Return (x, y) of the center of cell containing provided text 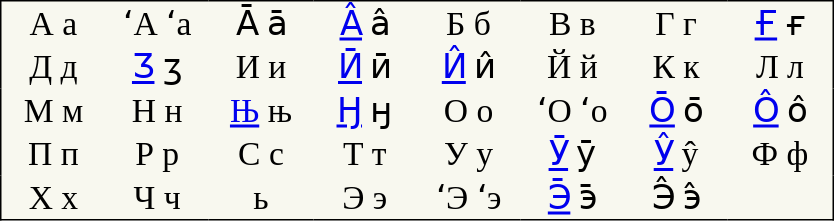
Н н (157, 110)
ь (261, 198)
Л л (780, 67)
Э̂ э̂ (676, 198)
Ч ч (157, 198)
Г г (676, 23)
А а (54, 23)
ʻА ʻа (157, 23)
О̄ о̄ (676, 110)
С с (261, 154)
Ӣ ӣ (365, 67)
Ӈ ӈ (365, 110)
Й й (572, 67)
Р р (157, 154)
Т т (365, 154)
О̂ о̂ (780, 110)
И и (261, 67)
Б б (469, 23)
Ӯ ӯ (572, 154)
П п (54, 154)
И̂ и̂ (469, 67)
Д д (54, 67)
Њ њ (261, 110)
О о (469, 110)
А̂ а̂ (365, 23)
Х х (54, 198)
Ғ ғ (780, 23)
М м (54, 110)
Ф ф (780, 154)
К к (676, 67)
Э э (365, 198)
Ӡ ӡ (157, 67)
У̂ ŷ (676, 154)
ʻЭ ʻэ (469, 198)
Э̄ э̄ (572, 198)
В в (572, 23)
ʻО ʻо (572, 110)
А̄ а̄ (261, 23)
У у (469, 154)
